Scan for the cell matching the given text and deliver its (x, y) coordinate at center. 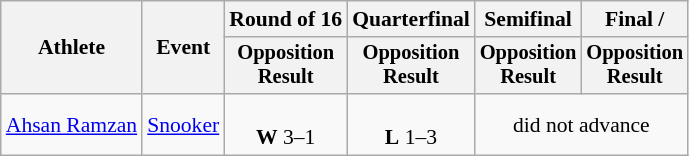
Round of 16 (286, 19)
Quarterfinal (411, 19)
Ahsan Ramzan (72, 124)
Snooker (183, 124)
L 1–3 (411, 124)
Event (183, 48)
Semifinal (528, 19)
Athlete (72, 48)
Final / (634, 19)
W 3–1 (286, 124)
did not advance (582, 124)
